For the text-containing cell, return its midpoint in [x, y] coordinate format. 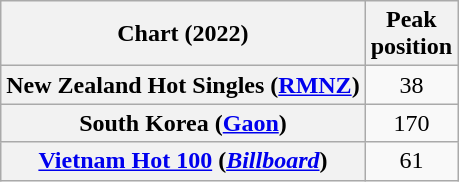
38 [411, 85]
Vietnam Hot 100 (Billboard) [183, 161]
Chart (2022) [183, 34]
Peakposition [411, 34]
New Zealand Hot Singles (RMNZ) [183, 85]
61 [411, 161]
South Korea (Gaon) [183, 123]
170 [411, 123]
